From the cell containing the given text, extract its center point as [x, y] coordinate. 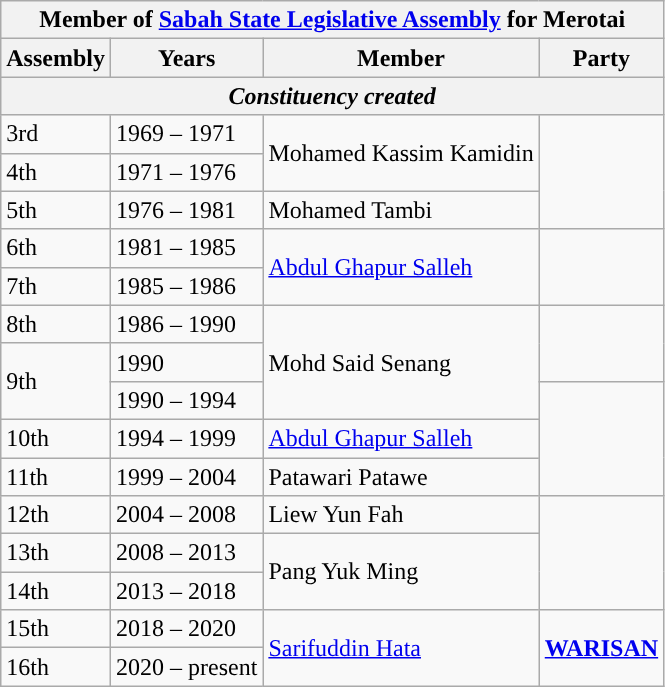
Party [601, 58]
1969 – 1971 [186, 134]
Liew Yun Fah [401, 515]
Mohamed Kassim Kamidin [401, 153]
5th [56, 210]
Pang Yuk Ming [401, 572]
1986 – 1990 [186, 324]
9th [56, 381]
11th [56, 477]
2020 – present [186, 667]
14th [56, 591]
1976 – 1981 [186, 210]
13th [56, 553]
Years [186, 58]
8th [56, 324]
1994 – 1999 [186, 438]
2004 – 2008 [186, 515]
12th [56, 515]
2018 – 2020 [186, 629]
2008 – 2013 [186, 553]
Mohamed Tambi [401, 210]
4th [56, 172]
Mohd Said Senang [401, 362]
Patawari Patawe [401, 477]
Member of Sabah State Legislative Assembly for Merotai [332, 20]
10th [56, 438]
WARISAN [601, 648]
3rd [56, 134]
1985 – 1986 [186, 286]
2013 – 2018 [186, 591]
1999 – 2004 [186, 477]
15th [56, 629]
1971 – 1976 [186, 172]
Member [401, 58]
7th [56, 286]
Constituency created [332, 96]
Sarifuddin Hata [401, 648]
1981 – 1985 [186, 248]
16th [56, 667]
6th [56, 248]
1990 [186, 362]
1990 – 1994 [186, 400]
Assembly [56, 58]
